Scan for the cell matching the given text and deliver its (X, Y) coordinate at center. 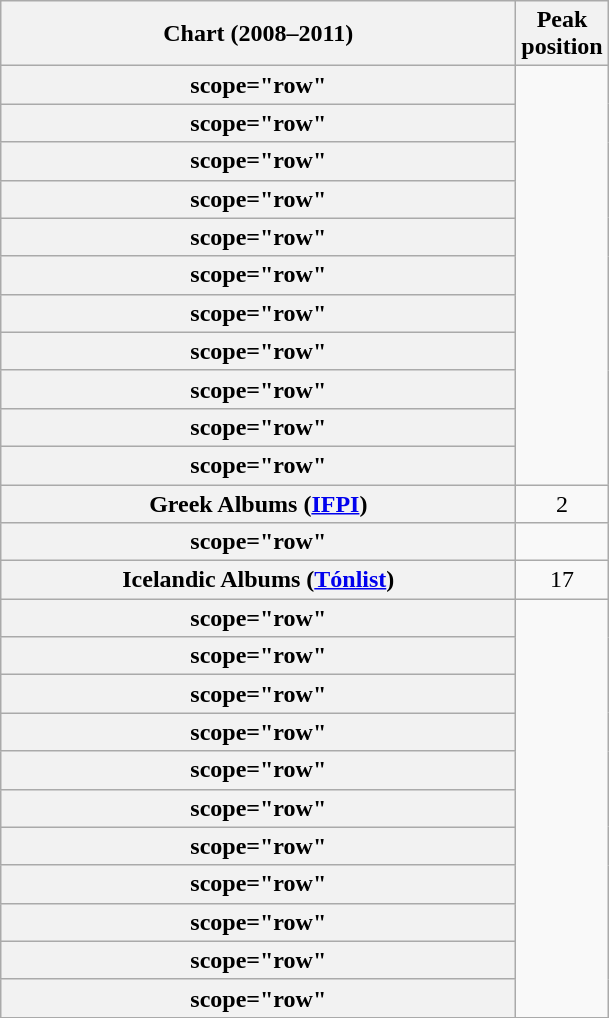
Peakposition (562, 34)
2 (562, 503)
Greek Albums (IFPI) (258, 503)
17 (562, 580)
Icelandic Albums (Tónlist) (258, 580)
Chart (2008–2011) (258, 34)
